Detect which cell encompasses the target text, then output its [x, y] center coordinate. 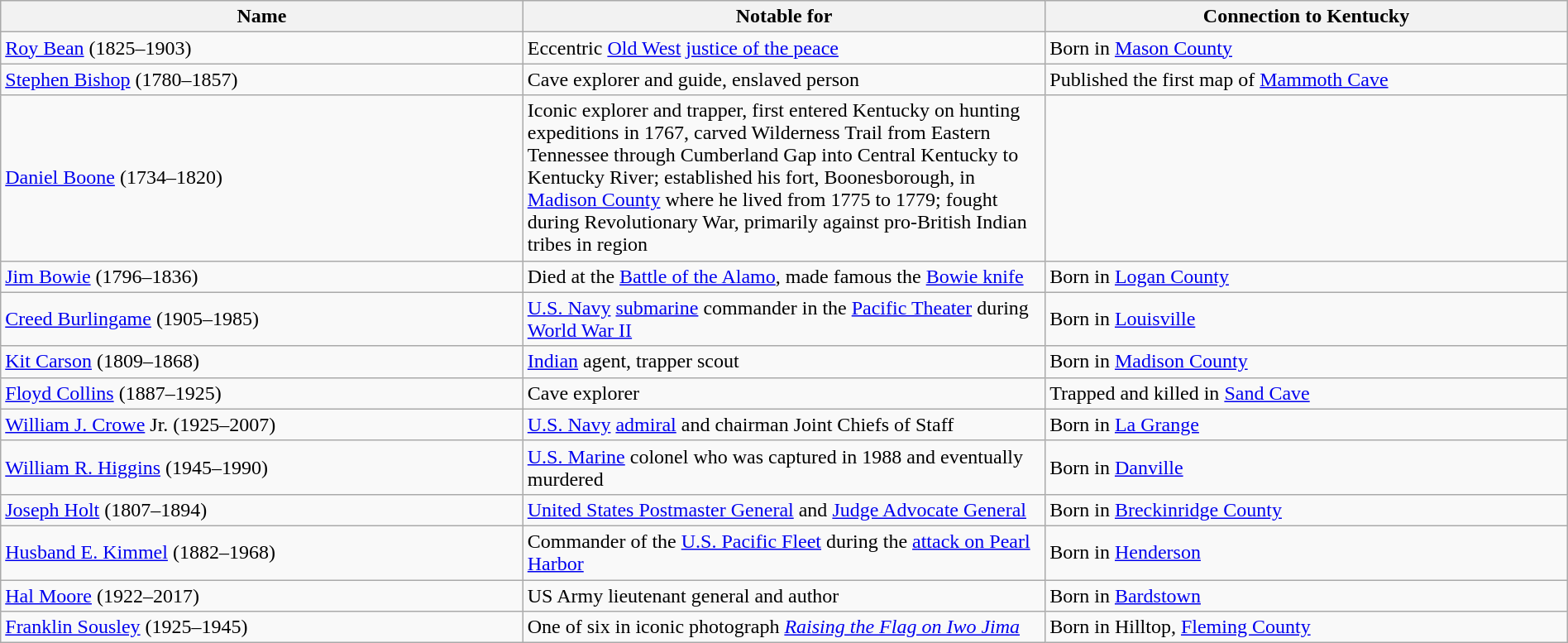
Born in Madison County [1307, 362]
Born in Louisville [1307, 319]
Joseph Holt (1807–1894) [262, 510]
Hal Moore (1922–2017) [262, 595]
Name [262, 17]
Indian agent, trapper scout [784, 362]
Born in Logan County [1307, 276]
U.S. Navy admiral and chairman Joint Chiefs of Staff [784, 425]
Creed Burlingame (1905–1985) [262, 319]
Died at the Battle of the Alamo, made famous the Bowie knife [784, 276]
Born in Henderson [1307, 553]
Published the first map of Mammoth Cave [1307, 79]
Born in La Grange [1307, 425]
William J. Crowe Jr. (1925–2007) [262, 425]
Cave explorer [784, 393]
Roy Bean (1825–1903) [262, 48]
U.S. Marine colonel who was captured in 1988 and eventually murdered [784, 467]
Born in Bardstown [1307, 595]
Stephen Bishop (1780–1857) [262, 79]
Born in Breckinridge County [1307, 510]
Notable for [784, 17]
Jim Bowie (1796–1836) [262, 276]
Trapped and killed in Sand Cave [1307, 393]
William R. Higgins (1945–1990) [262, 467]
Cave explorer and guide, enslaved person [784, 79]
Husband E. Kimmel (1882–1968) [262, 553]
Commander of the U.S. Pacific Fleet during the attack on Pearl Harbor [784, 553]
United States Postmaster General and Judge Advocate General [784, 510]
Eccentric Old West justice of the peace [784, 48]
Daniel Boone (1734–1820) [262, 178]
Franklin Sousley (1925–1945) [262, 627]
Kit Carson (1809–1868) [262, 362]
One of six in iconic photograph Raising the Flag on Iwo Jima [784, 627]
Born in Hilltop, Fleming County [1307, 627]
Born in Mason County [1307, 48]
U.S. Navy submarine commander in the Pacific Theater during World War II [784, 319]
Born in Danville [1307, 467]
US Army lieutenant general and author [784, 595]
Connection to Kentucky [1307, 17]
Floyd Collins (1887–1925) [262, 393]
